Output the (x, y) coordinate of the center of the cell containing the given text.  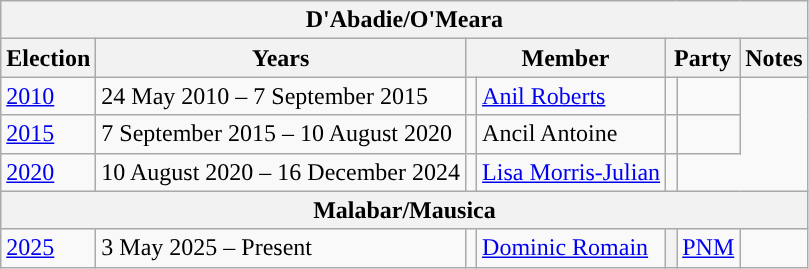
Election (48, 58)
PNM (708, 248)
2020 (48, 172)
Notes (774, 58)
2010 (48, 96)
Anil Roberts (572, 96)
Ancil Antoine (572, 134)
D'Abadie/O'Meara (404, 20)
3 May 2025 – Present (281, 248)
Member (565, 58)
10 August 2020 – 16 December 2024 (281, 172)
Malabar/Mausica (404, 210)
24 May 2010 – 7 September 2015 (281, 96)
Dominic Romain (572, 248)
Party (703, 58)
7 September 2015 – 10 August 2020 (281, 134)
Years (281, 58)
2015 (48, 134)
2025 (48, 248)
Lisa Morris-Julian (572, 172)
